Locate the cell with the specified text and output its (x, y) center coordinate. 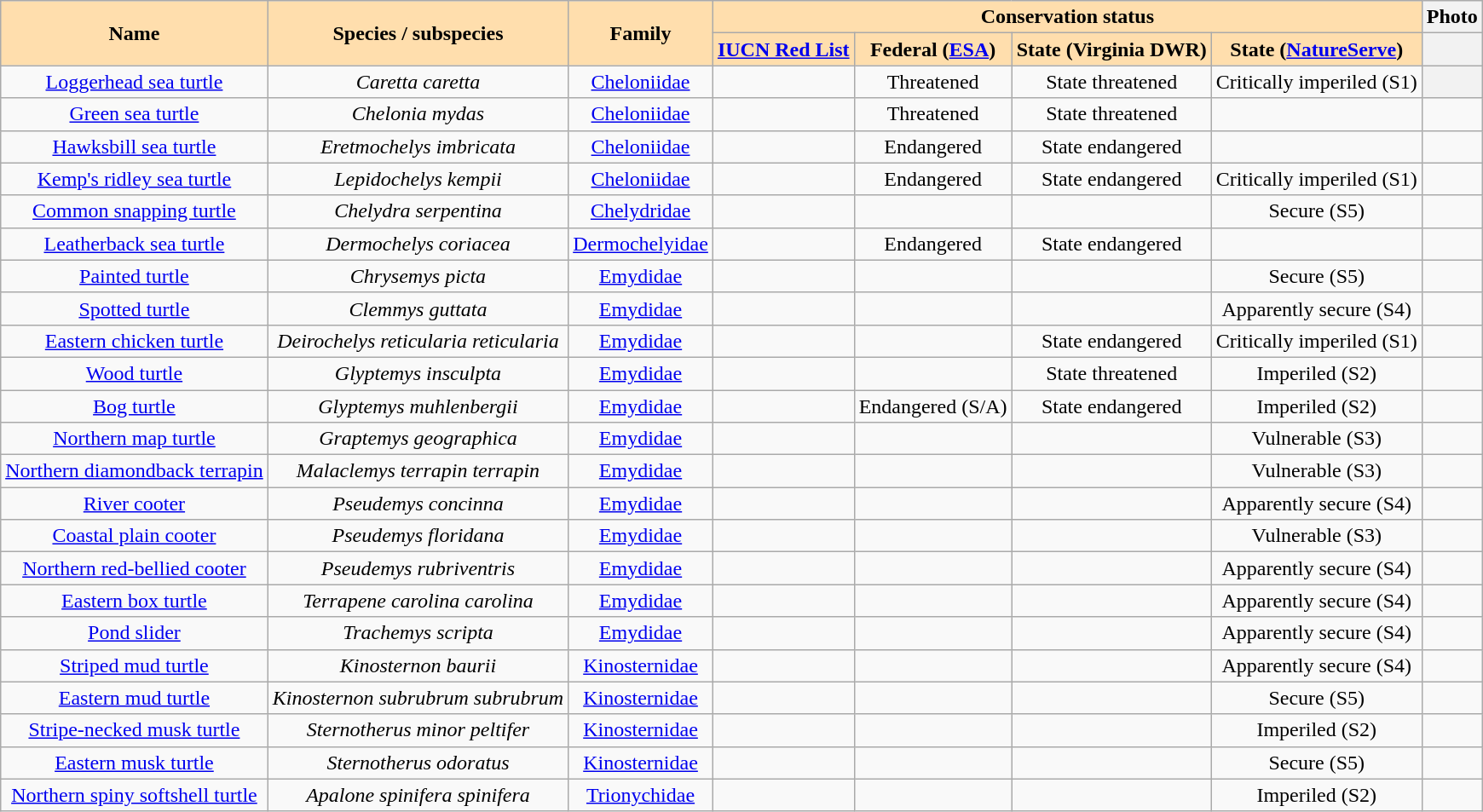
Conservation status (1067, 17)
Trionychidae (641, 795)
Green sea turtle (135, 114)
River cooter (135, 504)
Lepidochelys kempii (418, 179)
Kinosternon baurii (418, 665)
Wood turtle (135, 373)
Hawksbill sea turtle (135, 147)
Pseudemys concinna (418, 504)
Deirochelys reticularia reticularia (418, 341)
Coastal plain cooter (135, 536)
Loggerhead sea turtle (135, 82)
Northern spiny softshell turtle (135, 795)
Bog turtle (135, 406)
Pseudemys rubriventris (418, 568)
Eastern chicken turtle (135, 341)
Stripe-necked musk turtle (135, 730)
Endangered (S/A) (932, 406)
Dermochelyidae (641, 244)
Eretmochelys imbricata (418, 147)
Glyptemys muhlenbergii (418, 406)
Eastern mud turtle (135, 698)
Pond slider (135, 633)
Northern map turtle (135, 439)
State (Virginia DWR) (1111, 49)
State (NatureServe) (1316, 49)
Clemmys guttata (418, 308)
Chelonia mydas (418, 114)
IUCN Red List (783, 49)
Caretta caretta (418, 82)
Malaclemys terrapin terrapin (418, 471)
Eastern box turtle (135, 601)
Leatherback sea turtle (135, 244)
Eastern musk turtle (135, 763)
Name (135, 33)
Family (641, 33)
Apalone spinifera spinifera (418, 795)
Kinosternon subrubrum subrubrum (418, 698)
Terrapene carolina carolina (418, 601)
Photo (1452, 17)
Glyptemys insculpta (418, 373)
Northern diamondback terrapin (135, 471)
Common snapping turtle (135, 211)
Northern red-bellied cooter (135, 568)
Chelydra serpentina (418, 211)
Chelydridae (641, 211)
Striped mud turtle (135, 665)
Species / subspecies (418, 33)
Spotted turtle (135, 308)
Sternotherus odoratus (418, 763)
Sternotherus minor peltifer (418, 730)
Kemp's ridley sea turtle (135, 179)
Dermochelys coriacea (418, 244)
Trachemys scripta (418, 633)
Graptemys geographica (418, 439)
Chrysemys picta (418, 276)
Painted turtle (135, 276)
Federal (ESA) (932, 49)
Pseudemys floridana (418, 536)
